For the text-containing cell, return its midpoint in (x, y) coordinate format. 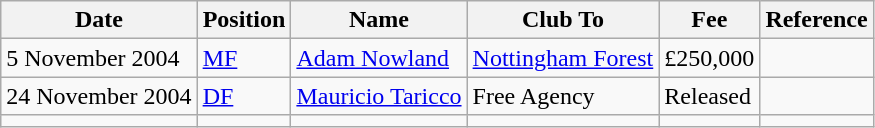
MF (244, 58)
Reference (816, 20)
Position (244, 20)
5 November 2004 (99, 58)
Club To (563, 20)
Released (710, 96)
Nottingham Forest (563, 58)
Free Agency (563, 96)
Adam Nowland (379, 58)
Fee (710, 20)
24 November 2004 (99, 96)
Date (99, 20)
Name (379, 20)
£250,000 (710, 58)
DF (244, 96)
Mauricio Taricco (379, 96)
